Find where the given text appears and provide that cell's center as (x, y) coordinate. 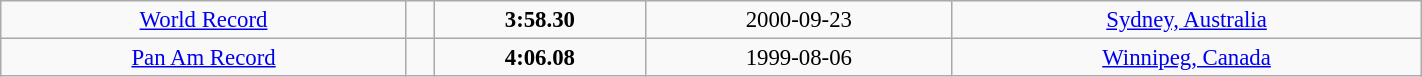
Sydney, Australia (1186, 20)
2000-09-23 (799, 20)
1999-08-06 (799, 58)
Pan Am Record (204, 58)
3:58.30 (540, 20)
4:06.08 (540, 58)
World Record (204, 20)
Winnipeg, Canada (1186, 58)
